Search for the cell housing the specified text and yield its (x, y) center coordinate. 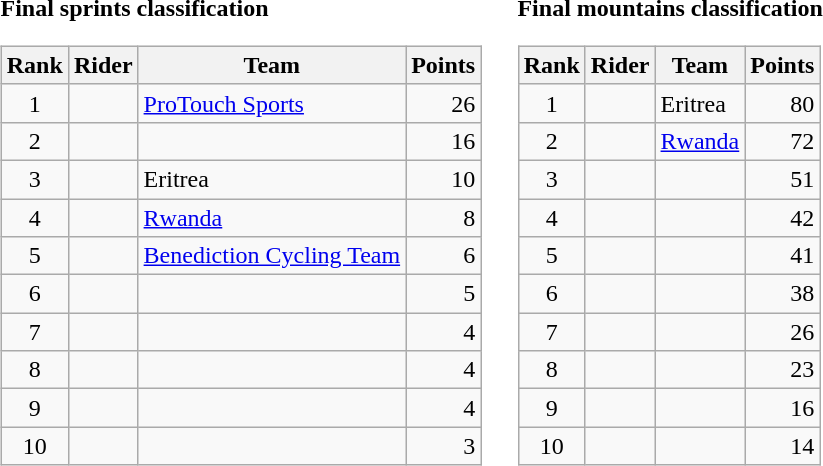
72 (782, 141)
ProTouch Sports (272, 103)
23 (782, 370)
41 (782, 256)
14 (782, 446)
42 (782, 217)
Benediction Cycling Team (272, 256)
38 (782, 294)
51 (782, 179)
80 (782, 103)
